Return (X, Y) of the center of cell containing provided text 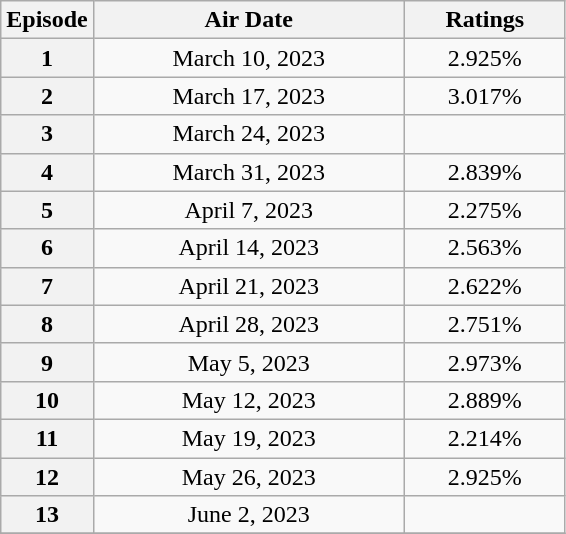
8 (47, 324)
May 12, 2023 (248, 400)
March 31, 2023 (248, 172)
12 (47, 477)
April 14, 2023 (248, 248)
2.275% (484, 210)
2.973% (484, 362)
March 10, 2023 (248, 58)
Air Date (248, 20)
Ratings (484, 20)
May 19, 2023 (248, 438)
April 7, 2023 (248, 210)
2 (47, 96)
13 (47, 515)
April 21, 2023 (248, 286)
May 26, 2023 (248, 477)
2.214% (484, 438)
10 (47, 400)
2.751% (484, 324)
2.839% (484, 172)
1 (47, 58)
3.017% (484, 96)
May 5, 2023 (248, 362)
March 17, 2023 (248, 96)
2.889% (484, 400)
2.563% (484, 248)
Episode (47, 20)
3 (47, 134)
April 28, 2023 (248, 324)
7 (47, 286)
June 2, 2023 (248, 515)
11 (47, 438)
2.622% (484, 286)
5 (47, 210)
March 24, 2023 (248, 134)
6 (47, 248)
9 (47, 362)
4 (47, 172)
